Return (x, y) of the center of cell containing provided text 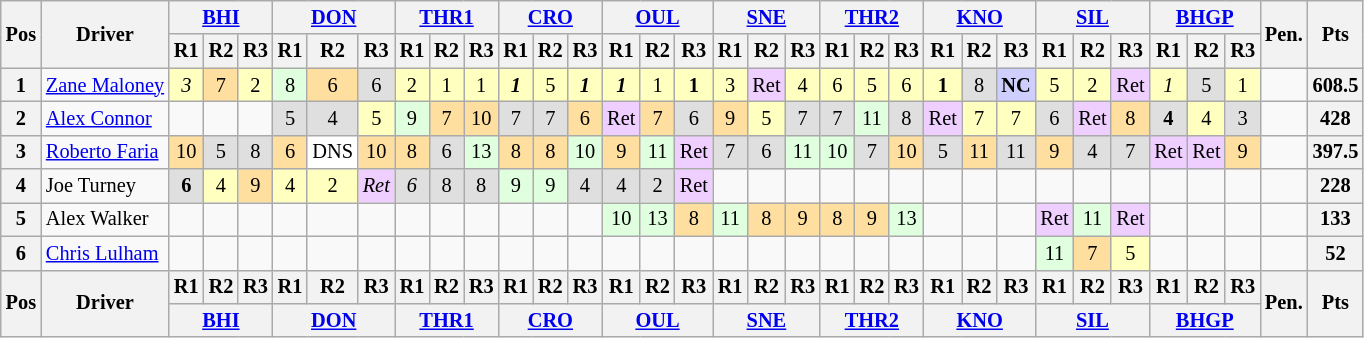
Joe Turney (105, 186)
Roberto Faria (105, 152)
228 (1336, 186)
397.5 (1336, 152)
Alex Walker (105, 219)
Zane Maloney (105, 85)
Chris Lulham (105, 253)
Alex Connor (105, 118)
608.5 (1336, 85)
133 (1336, 219)
428 (1336, 118)
DNS (332, 152)
52 (1336, 253)
NC (1016, 85)
